Determine the (x, y) coordinate at the center of the cell enclosing the given text.  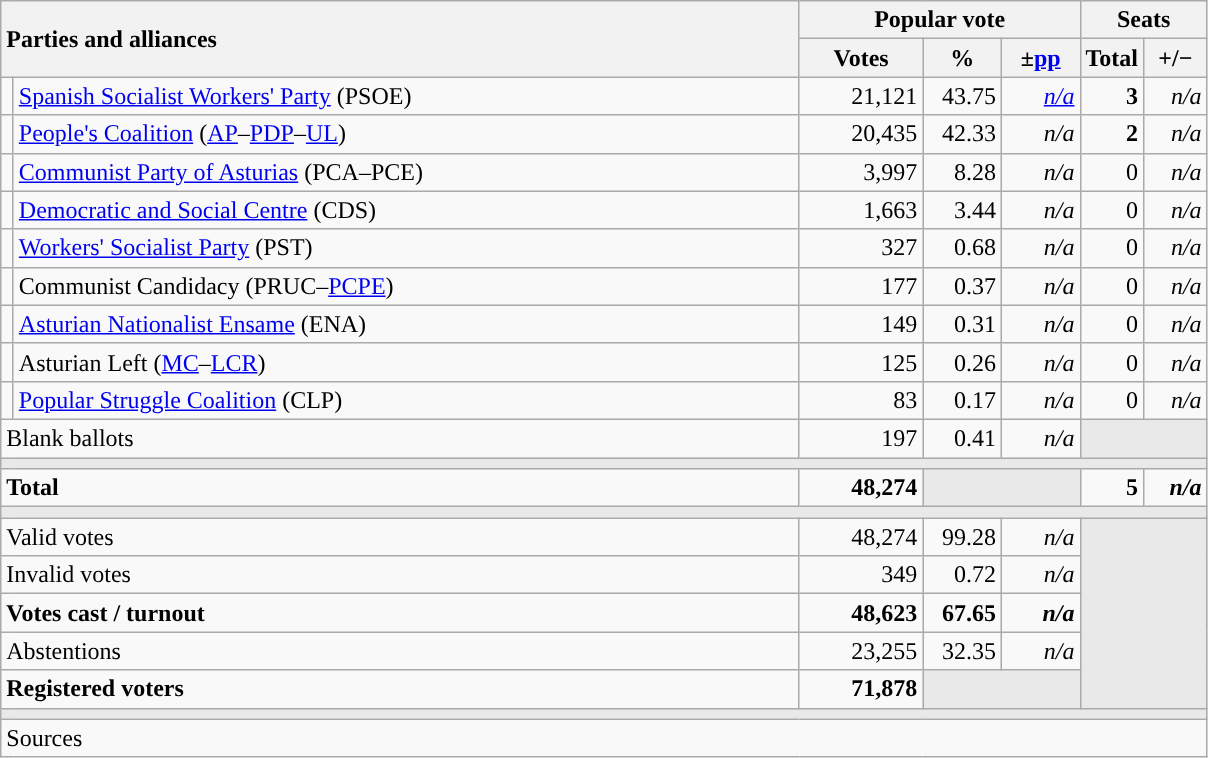
Asturian Nationalist Ensame (ENA) (406, 324)
3 (1112, 96)
20,435 (861, 134)
67.65 (962, 613)
177 (861, 286)
125 (861, 362)
3.44 (962, 210)
Asturian Left (MC–LCR) (406, 362)
Parties and alliances (400, 39)
Registered voters (400, 689)
% (962, 58)
23,255 (861, 651)
2 (1112, 134)
0.31 (962, 324)
Popular Struggle Coalition (CLP) (406, 400)
71,878 (861, 689)
0.37 (962, 286)
+/− (1176, 58)
Abstentions (400, 651)
Seats (1144, 20)
83 (861, 400)
Communist Party of Asturias (PCA–PCE) (406, 172)
Invalid votes (400, 575)
197 (861, 438)
Workers' Socialist Party (PST) (406, 248)
Communist Candidacy (PRUC–PCPE) (406, 286)
3,997 (861, 172)
0.41 (962, 438)
43.75 (962, 96)
0.68 (962, 248)
327 (861, 248)
1,663 (861, 210)
99.28 (962, 537)
42.33 (962, 134)
Popular vote (940, 20)
149 (861, 324)
5 (1112, 488)
People's Coalition (AP–PDP–UL) (406, 134)
0.72 (962, 575)
Spanish Socialist Workers' Party (PSOE) (406, 96)
Votes (861, 58)
32.35 (962, 651)
Democratic and Social Centre (CDS) (406, 210)
48,623 (861, 613)
Sources (604, 738)
±pp (1040, 58)
Blank ballots (400, 438)
21,121 (861, 96)
8.28 (962, 172)
349 (861, 575)
Votes cast / turnout (400, 613)
0.17 (962, 400)
Valid votes (400, 537)
0.26 (962, 362)
